Return the [x, y] coordinate for the center point of the cell that contains the specified text.  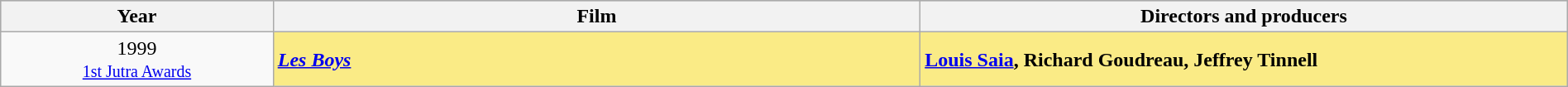
Directors and producers [1244, 17]
Film [597, 17]
Year [137, 17]
1999 1st Jutra Awards [137, 60]
Louis Saia, Richard Goudreau, Jeffrey Tinnell [1244, 60]
Les Boys [597, 60]
